Output the (x, y) coordinate of the center of the cell containing the given text.  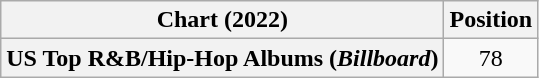
Chart (2022) (222, 20)
Position (491, 20)
US Top R&B/Hip-Hop Albums (Billboard) (222, 58)
78 (491, 58)
